Detect which cell encompasses the target text, then output its (X, Y) center coordinate. 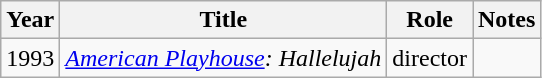
Role (430, 20)
Year (30, 20)
director (430, 58)
1993 (30, 58)
Notes (506, 20)
American Playhouse: Hallelujah (224, 58)
Title (224, 20)
